Locate the cell with the specified text and output its [X, Y] center coordinate. 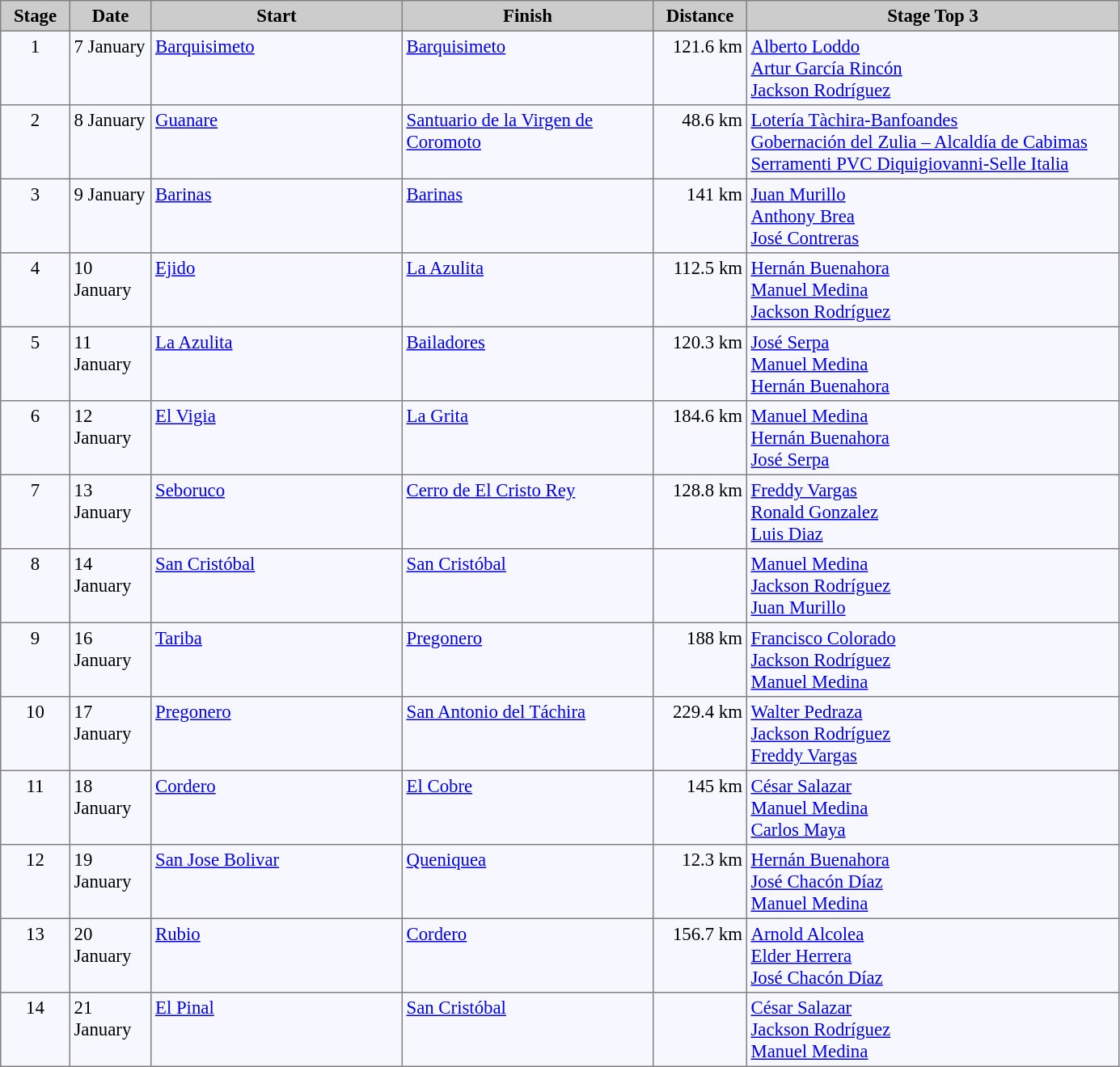
18 January [110, 808]
La Grita [527, 438]
San Antonio del Táchira [527, 734]
8 [36, 586]
9 [36, 660]
Start [277, 16]
Stage [36, 16]
17 January [110, 734]
Freddy Vargas Ronald Gonzalez Luis Diaz [932, 512]
12 [36, 882]
San Jose Bolivar [277, 882]
Hernán Buenahora José Chacón Díaz Manuel Medina [932, 882]
Arnold Alcolea Elder Herrera José Chacón Díaz [932, 955]
Cerro de El Cristo Rey [527, 512]
Tariba [277, 660]
3 [36, 216]
11 [36, 808]
12.3 km [700, 882]
13 [36, 955]
Date [110, 16]
César Salazar Jackson Rodríguez Manuel Medina [932, 1030]
13 January [110, 512]
Seboruco [277, 512]
Lotería Tàchira-Banfoandes Gobernación del Zulia – Alcaldía de Cabimas Serramenti PVC Diquigiovanni-Selle Italia [932, 142]
145 km [700, 808]
120.3 km [700, 364]
8 January [110, 142]
14 [36, 1030]
Hernán Buenahora Manuel Medina Jackson Rodríguez [932, 290]
El Pinal [277, 1030]
Santuario de la Virgen de Coromoto [527, 142]
20 January [110, 955]
10 [36, 734]
11 January [110, 364]
5 [36, 364]
156.7 km [700, 955]
19 January [110, 882]
16 January [110, 660]
Walter Pedraza Jackson Rodríguez Freddy Vargas [932, 734]
Guanare [277, 142]
Francisco Colorado Jackson Rodríguez Manuel Medina [932, 660]
Rubio [277, 955]
188 km [700, 660]
Ejido [277, 290]
César Salazar Manuel Medina Carlos Maya [932, 808]
Distance [700, 16]
Manuel Medina Hernán Buenahora José Serpa [932, 438]
Finish [527, 16]
121.6 km [700, 68]
9 January [110, 216]
Manuel Medina Jackson Rodríguez Juan Murillo [932, 586]
48.6 km [700, 142]
10 January [110, 290]
12 January [110, 438]
Queniquea [527, 882]
El Cobre [527, 808]
El Vigia [277, 438]
6 [36, 438]
2 [36, 142]
José Serpa Manuel Medina Hernán Buenahora [932, 364]
21 January [110, 1030]
229.4 km [700, 734]
Alberto Loddo Artur García Rincón Jackson Rodríguez [932, 68]
7 January [110, 68]
141 km [700, 216]
14 January [110, 586]
112.5 km [700, 290]
4 [36, 290]
128.8 km [700, 512]
7 [36, 512]
Bailadores [527, 364]
1 [36, 68]
Stage Top 3 [932, 16]
184.6 km [700, 438]
Juan Murillo Anthony Brea José Contreras [932, 216]
